Detect which cell encompasses the target text, then output its [x, y] center coordinate. 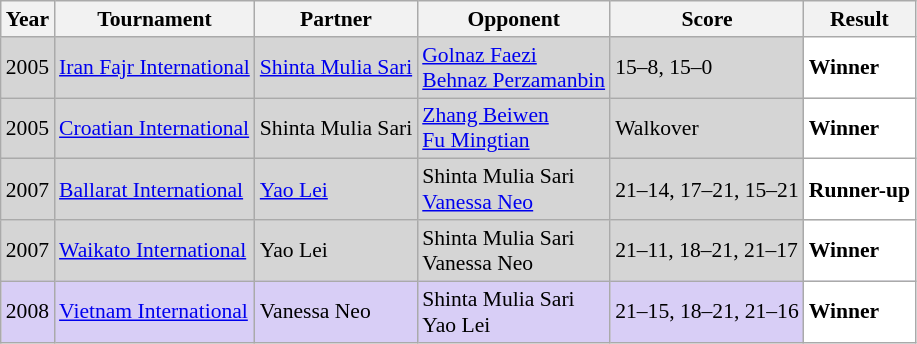
15–8, 15–0 [707, 68]
Tournament [154, 19]
21–11, 18–21, 21–17 [707, 250]
Walkover [707, 128]
Vietnam International [154, 312]
2008 [28, 312]
Year [28, 19]
Golnaz Faezi Behnaz Perzamanbin [514, 68]
Vanessa Neo [336, 312]
Zhang Beiwen Fu Mingtian [514, 128]
Score [707, 19]
Iran Fajr International [154, 68]
Croatian International [154, 128]
Partner [336, 19]
Ballarat International [154, 190]
Runner-up [860, 190]
Result [860, 19]
Opponent [514, 19]
21–14, 17–21, 15–21 [707, 190]
Waikato International [154, 250]
21–15, 18–21, 21–16 [707, 312]
Shinta Mulia Sari Yao Lei [514, 312]
